Extract the (X, Y) coordinate from the center of the cell holding the provided text.  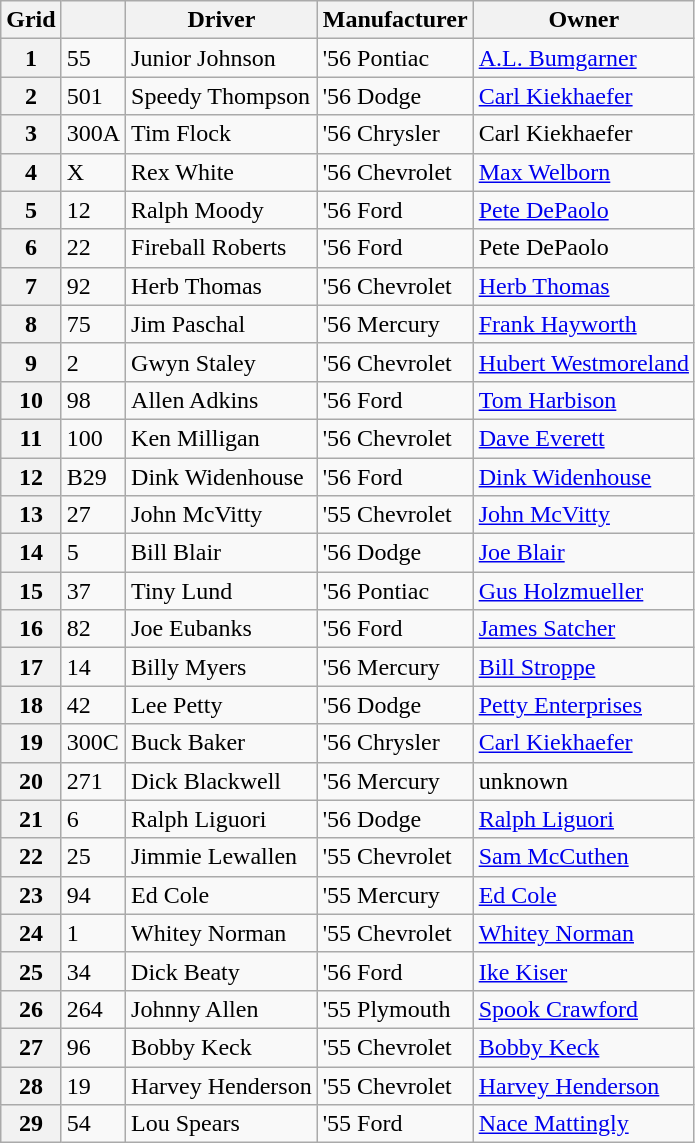
82 (93, 629)
unknown (584, 781)
Fireball Roberts (222, 248)
Ralph Moody (222, 210)
18 (31, 705)
Tim Flock (222, 134)
A.L. Bumgarner (584, 58)
501 (93, 96)
Dick Blackwell (222, 781)
Speedy Thompson (222, 96)
37 (93, 591)
X (93, 172)
Gwyn Staley (222, 362)
Junior Johnson (222, 58)
16 (31, 629)
75 (93, 324)
100 (93, 438)
Manufacturer (395, 20)
9 (31, 362)
Jimmie Lewallen (222, 857)
264 (93, 1009)
Lou Spears (222, 1124)
'55 Mercury (395, 895)
Dick Beaty (222, 971)
15 (31, 591)
Ike Kiser (584, 971)
Jim Paschal (222, 324)
26 (31, 1009)
21 (31, 819)
Gus Holzmueller (584, 591)
42 (93, 705)
Joe Blair (584, 553)
3 (31, 134)
98 (93, 400)
96 (93, 1047)
Tiny Lund (222, 591)
4 (31, 172)
Billy Myers (222, 667)
94 (93, 895)
Petty Enterprises (584, 705)
Bill Blair (222, 553)
Frank Hayworth (584, 324)
24 (31, 933)
Johnny Allen (222, 1009)
Grid (31, 20)
'55 Plymouth (395, 1009)
Buck Baker (222, 743)
Tom Harbison (584, 400)
Allen Adkins (222, 400)
23 (31, 895)
92 (93, 286)
Lee Petty (222, 705)
Max Welborn (584, 172)
20 (31, 781)
34 (93, 971)
Owner (584, 20)
Rex White (222, 172)
Joe Eubanks (222, 629)
11 (31, 438)
Bill Stroppe (584, 667)
54 (93, 1124)
'55 Ford (395, 1124)
271 (93, 781)
17 (31, 667)
28 (31, 1085)
10 (31, 400)
Ken Milligan (222, 438)
29 (31, 1124)
300A (93, 134)
55 (93, 58)
7 (31, 286)
Hubert Westmoreland (584, 362)
Dave Everett (584, 438)
Spook Crawford (584, 1009)
James Satcher (584, 629)
300C (93, 743)
Driver (222, 20)
13 (31, 515)
B29 (93, 477)
Nace Mattingly (584, 1124)
8 (31, 324)
Sam McCuthen (584, 857)
